Scan for the cell matching the given text and deliver its (X, Y) coordinate at center. 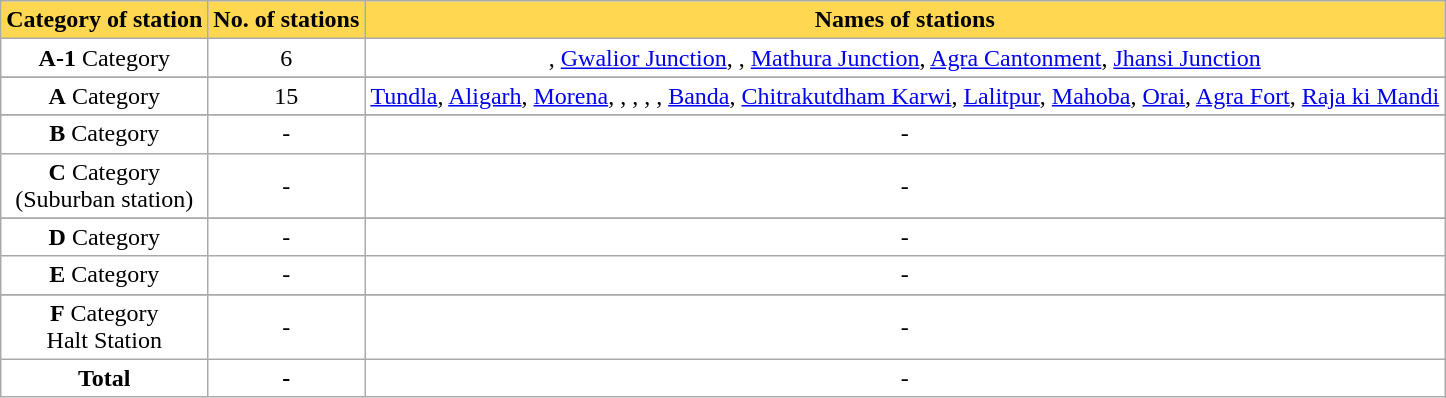
A Category (104, 96)
Category of station (104, 20)
A-1 Category (104, 58)
, Gwalior Junction, , Mathura Junction, Agra Cantonment, Jhansi Junction (905, 58)
D Category (104, 237)
Tundla, Aligarh, Morena, , , , , Banda, Chitrakutdham Karwi, Lalitpur, Mahoba, Orai, Agra Fort, Raja ki Mandi (905, 96)
E Category (104, 275)
No. of stations (286, 20)
Total (104, 378)
6 (286, 58)
F CategoryHalt Station (104, 326)
B Category (104, 134)
15 (286, 96)
Names of stations (905, 20)
C Category(Suburban station) (104, 186)
